Identify which cell holds the provided text, then report its (X, Y) central coordinate. 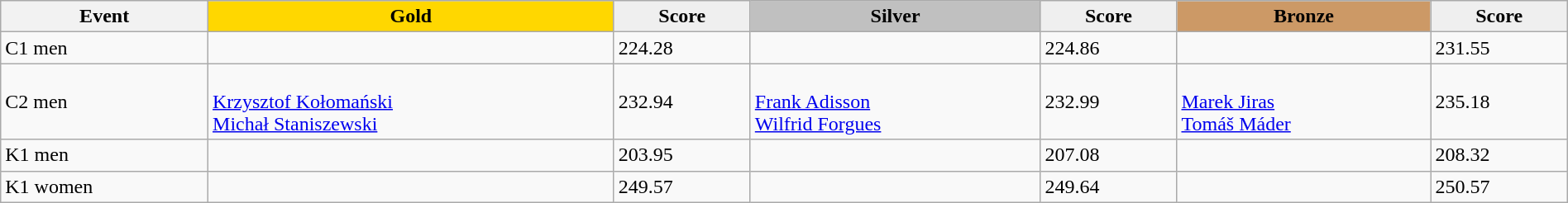
Gold (412, 17)
K1 women (104, 186)
K1 men (104, 155)
249.57 (681, 186)
208.32 (1499, 155)
235.18 (1499, 101)
224.28 (681, 48)
Bronze (1303, 17)
231.55 (1499, 48)
Krzysztof KołomańskiMichał Staniszewski (412, 101)
207.08 (1108, 155)
203.95 (681, 155)
C1 men (104, 48)
Marek JirasTomáš Máder (1303, 101)
C2 men (104, 101)
232.94 (681, 101)
Frank AdissonWilfrid Forgues (895, 101)
249.64 (1108, 186)
250.57 (1499, 186)
232.99 (1108, 101)
Silver (895, 17)
224.86 (1108, 48)
Event (104, 17)
